Return [X, Y] of the center of cell containing provided text 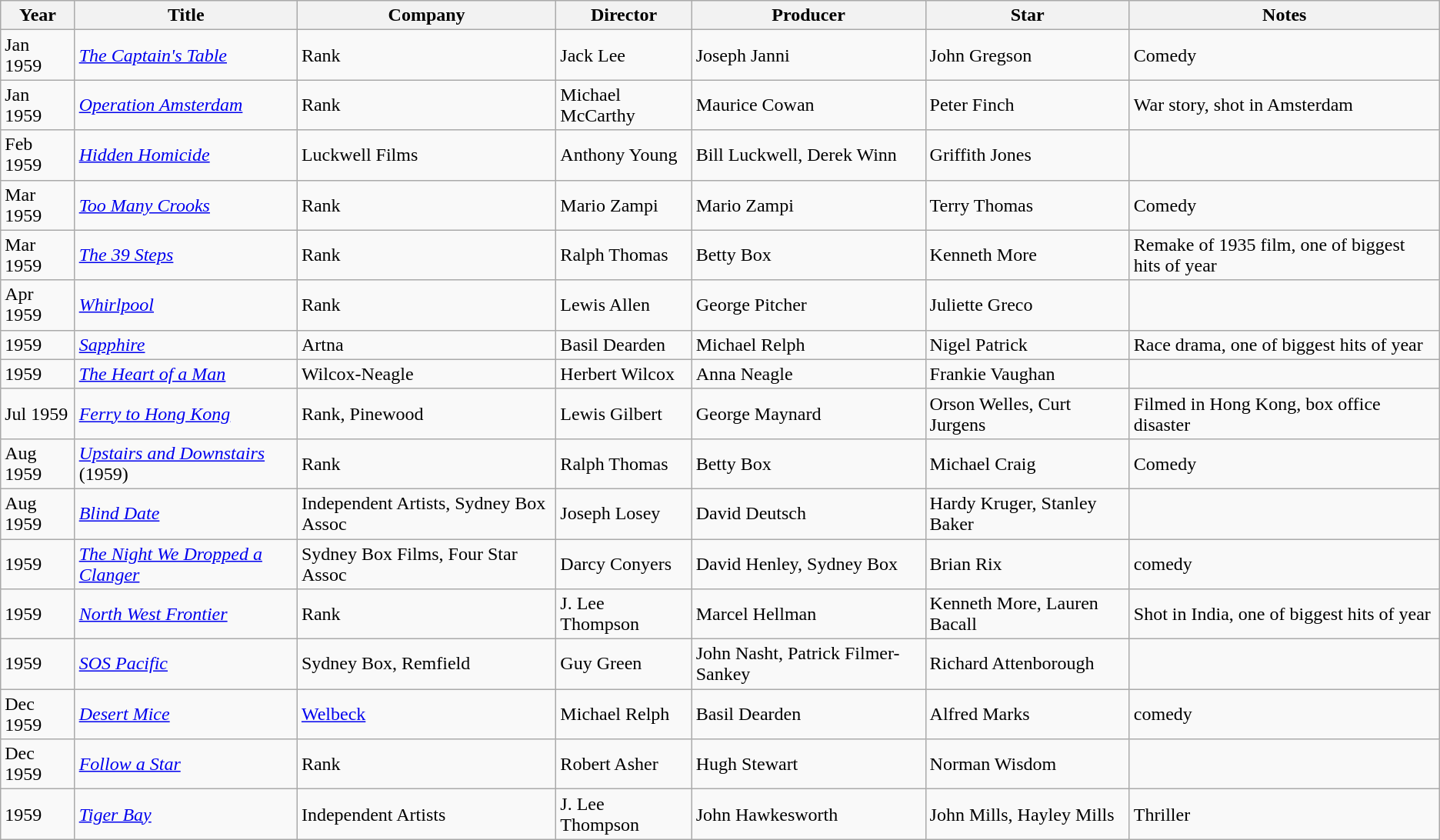
Independent Artists, Sydney Box Assoc [426, 514]
Too Many Crooks [186, 205]
Hugh Stewart [808, 765]
David Deutsch [808, 514]
Darcy Conyers [624, 563]
Follow a Star [186, 765]
Feb 1959 [38, 155]
George Pitcher [808, 305]
Tiger Bay [186, 814]
Operation Amsterdam [186, 105]
John Nasht, Patrick Filmer-Sankey [808, 665]
Lewis Gilbert [624, 414]
Lewis Allen [624, 305]
The Captain's Table [186, 55]
Wilcox-Neagle [426, 374]
Orson Welles, Curt Jurgens [1028, 414]
Desert Mice [186, 714]
War story, shot in Amsterdam [1285, 105]
Bill Luckwell, Derek Winn [808, 155]
Marcel Hellman [808, 614]
David Henley, Sydney Box [808, 563]
George Maynard [808, 414]
John Hawkesworth [808, 814]
Shot in India, one of biggest hits of year [1285, 614]
North West Frontier [186, 614]
The 39 Steps [186, 255]
Producer [808, 15]
Anna Neagle [808, 374]
Brian Rix [1028, 563]
SOS Pacific [186, 665]
Independent Artists [426, 814]
Filmed in Hong Kong, box office disaster [1285, 414]
Hidden Homicide [186, 155]
Upstairs and Downstairs (1959) [186, 463]
Alfred Marks [1028, 714]
John Mills, Hayley Mills [1028, 814]
Artna [426, 345]
Sapphire [186, 345]
Hardy Kruger, Stanley Baker [1028, 514]
Maurice Cowan [808, 105]
Juliette Greco [1028, 305]
Guy Green [624, 665]
Sydney Box Films, Four Star Assoc [426, 563]
John Gregson [1028, 55]
Welbeck [426, 714]
Michael McCarthy [624, 105]
Director [624, 15]
Sydney Box, Remfield [426, 665]
Frankie Vaughan [1028, 374]
Thriller [1285, 814]
Nigel Patrick [1028, 345]
Company [426, 15]
Title [186, 15]
Herbert Wilcox [624, 374]
Joseph Losey [624, 514]
Kenneth More, Lauren Bacall [1028, 614]
Whirlpool [186, 305]
Terry Thomas [1028, 205]
Richard Attenborough [1028, 665]
Rank, Pinewood [426, 414]
Jul 1959 [38, 414]
Apr 1959 [38, 305]
The Night We Dropped a Clanger [186, 563]
Remake of 1935 film, one of biggest hits of year [1285, 255]
The Heart of a Man [186, 374]
Robert Asher [624, 765]
Star [1028, 15]
Anthony Young [624, 155]
Race drama, one of biggest hits of year [1285, 345]
Notes [1285, 15]
Norman Wisdom [1028, 765]
Peter Finch [1028, 105]
Griffith Jones [1028, 155]
Year [38, 15]
Michael Craig [1028, 463]
Luckwell Films [426, 155]
Joseph Janni [808, 55]
Blind Date [186, 514]
Kenneth More [1028, 255]
Jack Lee [624, 55]
Ferry to Hong Kong [186, 414]
